Provide the (x, y) coordinate of the cell's center where the given text is located.  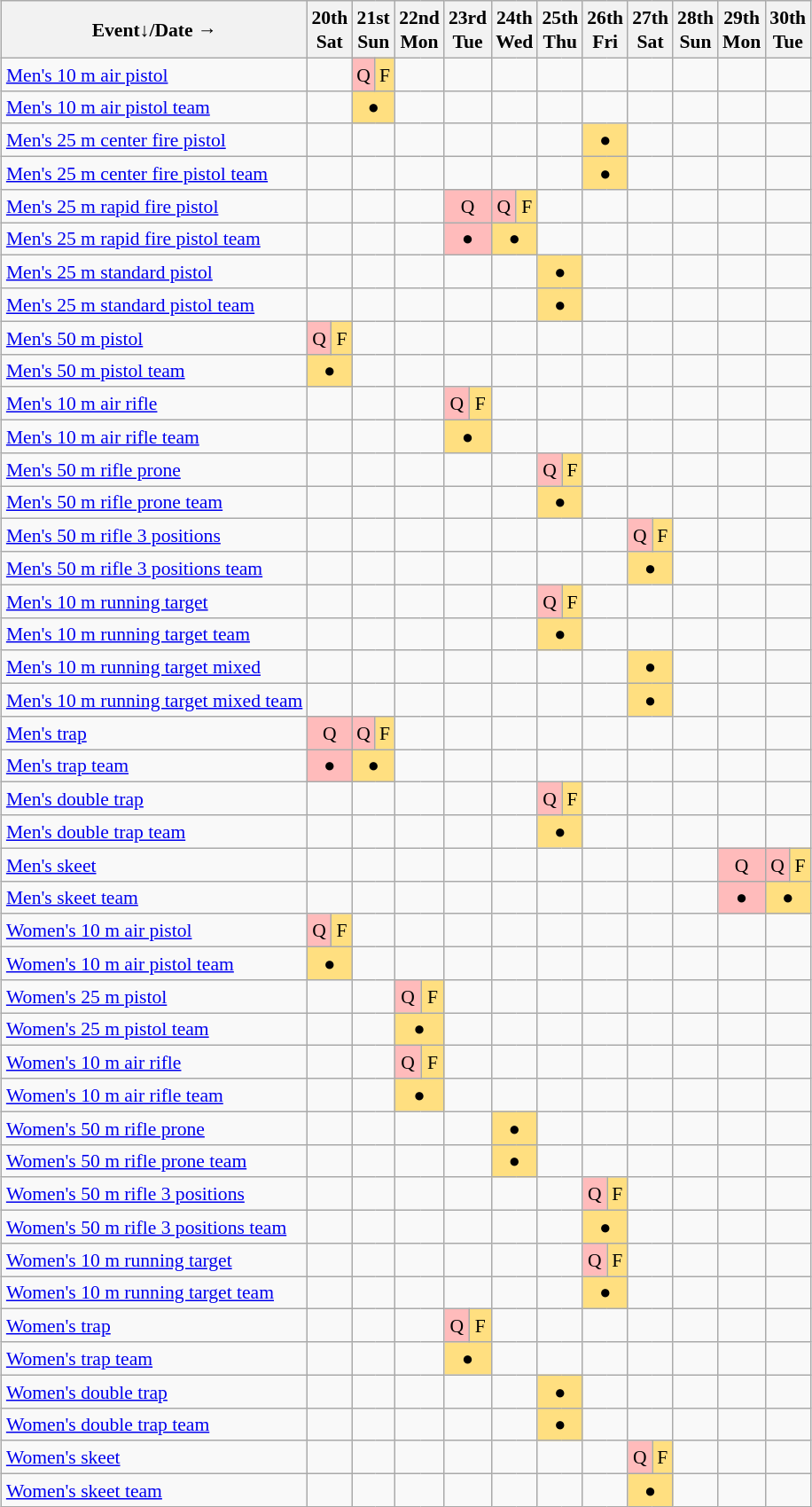
Men's 25 m standard pistol team (154, 305)
Women's 10 m air pistol team (154, 963)
Men's 10 m air pistol (154, 75)
Women's trap (154, 1325)
Men's 25 m center fire pistol team (154, 172)
Women's 50 m rifle prone team (154, 1160)
Men's 10 m air rifle (154, 403)
21stSun (373, 29)
20thSat (330, 29)
22ndMon (419, 29)
25thThu (560, 29)
Men's double trap team (154, 832)
Men's skeet team (154, 898)
Women's 10 m running target (154, 1260)
Women's 25 m pistol (154, 995)
Men's 50 m rifle prone (154, 468)
Men's 10 m running target team (154, 633)
Men's 10 m running target mixed (154, 667)
29thMon (741, 29)
Men's 25 m center fire pistol (154, 140)
Men's skeet (154, 864)
Women's 10 m air pistol (154, 930)
Men's 50 m rifle 3 positions (154, 536)
Men's 50 m rifle 3 positions team (154, 568)
26thFri (605, 29)
Women's 50 m rifle 3 positions (154, 1194)
Women's 50 m rifle 3 positions team (154, 1226)
Men's 10 m running target mixed team (154, 699)
Women's double trap team (154, 1425)
Men's double trap (154, 798)
Men's 25 m standard pistol (154, 271)
27thSat (651, 29)
23rdTue (468, 29)
Event↓/Date → (154, 29)
Men's 50 m pistol team (154, 371)
Women's 10 m air rifle (154, 1063)
Men's 25 m rapid fire pistol team (154, 238)
Women's 25 m pistol team (154, 1029)
Women's skeet team (154, 1490)
Women's 10 m running target team (154, 1291)
Men's 10 m air pistol team (154, 106)
Men's 50 m pistol (154, 337)
Women's 10 m air rifle team (154, 1095)
Men's trap team (154, 765)
Women's double trap (154, 1391)
Women's skeet (154, 1456)
Women's 50 m rifle prone (154, 1128)
24thWed (514, 29)
Women's trap team (154, 1359)
28thSun (695, 29)
Men's 10 m running target (154, 601)
Men's 50 m rifle prone team (154, 502)
Men's 25 m rapid fire pistol (154, 206)
Men's trap (154, 733)
30thTue (787, 29)
Men's 10 m air rifle team (154, 436)
